Find where the given text appears and provide that cell's center as [x, y] coordinate. 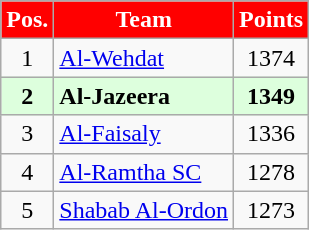
1273 [272, 210]
Shabab Al-Ordon [144, 210]
1278 [272, 172]
5 [28, 210]
Pos. [28, 20]
1 [28, 58]
Al-Jazeera [144, 96]
2 [28, 96]
Al-Faisaly [144, 134]
Team [144, 20]
Al-Wehdat [144, 58]
1349 [272, 96]
Points [272, 20]
3 [28, 134]
1374 [272, 58]
1336 [272, 134]
4 [28, 172]
Al-Ramtha SC [144, 172]
